Extract the (x, y) coordinate from the center of the cell holding the provided text.  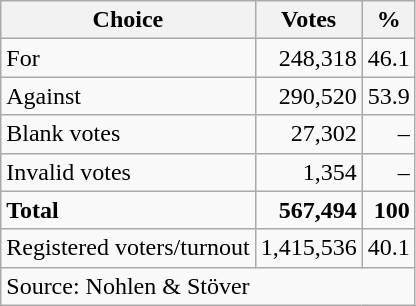
Registered voters/turnout (128, 248)
53.9 (388, 96)
1,354 (308, 172)
Invalid votes (128, 172)
Blank votes (128, 134)
Total (128, 210)
40.1 (388, 248)
46.1 (388, 58)
1,415,536 (308, 248)
100 (388, 210)
Votes (308, 20)
27,302 (308, 134)
Against (128, 96)
290,520 (308, 96)
248,318 (308, 58)
Source: Nohlen & Stöver (208, 286)
% (388, 20)
567,494 (308, 210)
For (128, 58)
Choice (128, 20)
